Return the (x, y) coordinate for the center point of the cell that contains the specified text.  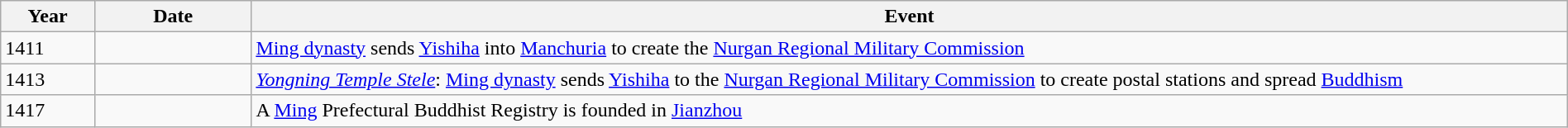
A Ming Prefectural Buddhist Registry is founded in Jianzhou (910, 111)
1413 (48, 79)
Year (48, 17)
Event (910, 17)
Yongning Temple Stele: Ming dynasty sends Yishiha to the Nurgan Regional Military Commission to create postal stations and spread Buddhism (910, 79)
1411 (48, 48)
1417 (48, 111)
Date (172, 17)
Ming dynasty sends Yishiha into Manchuria to create the Nurgan Regional Military Commission (910, 48)
